Return [X, Y] of the center of cell containing provided text 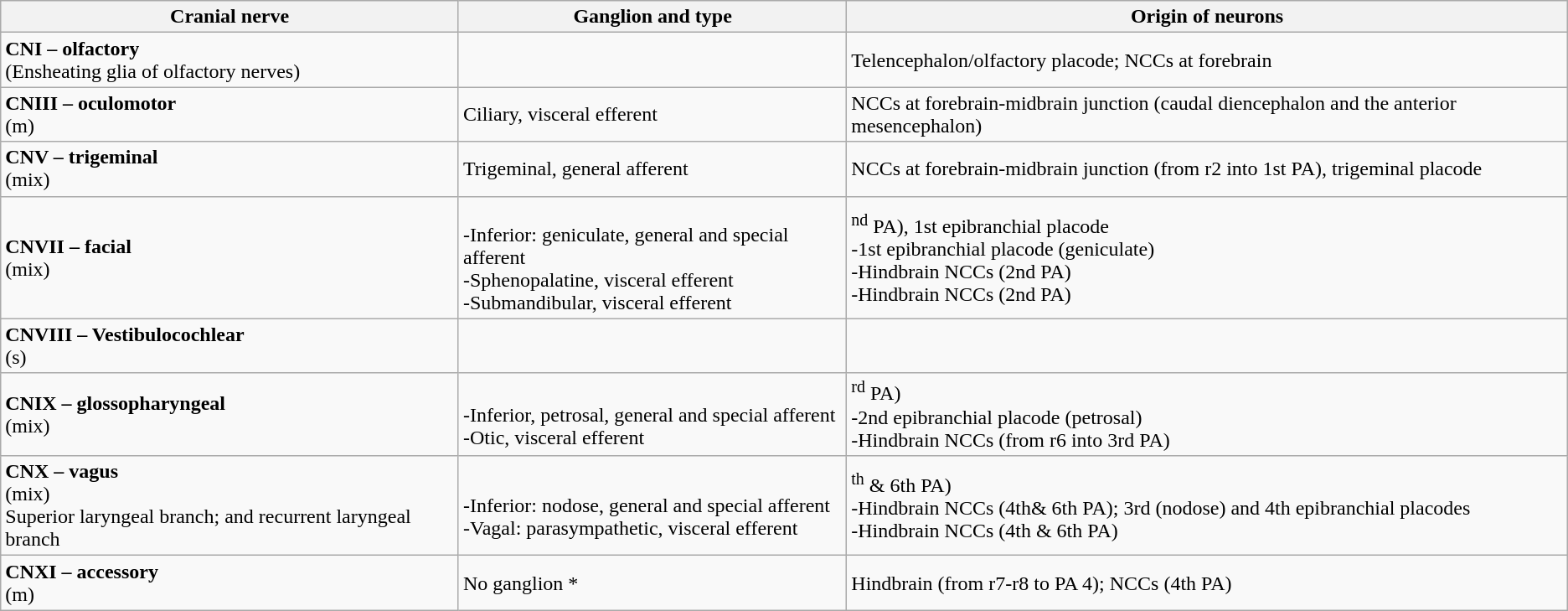
CNIII – oculomotor(m) [230, 114]
Cranial nerve [230, 17]
Telencephalon/olfactory placode; NCCs at forebrain [1207, 60]
CNV – trigeminal(mix) [230, 169]
Origin of neurons [1207, 17]
No ganglion * [652, 583]
CNXI – accessory(m) [230, 583]
CNVIII – Vestibulocochlear(s) [230, 345]
-Inferior: geniculate, general and special afferent-Sphenopalatine, visceral efferent-Submandibular, visceral efferent [652, 257]
CNVII – facial(mix) [230, 257]
CNX – vagus(mix)Superior laryngeal branch; and recurrent laryngeal branch [230, 506]
-Inferior, petrosal, general and special afferent-Otic, visceral efferent [652, 414]
rd PA)-2nd epibranchial placode (petrosal)-Hindbrain NCCs (from r6 into 3rd PA) [1207, 414]
CNI – olfactory(Ensheating glia of olfactory nerves) [230, 60]
Ciliary, visceral efferent [652, 114]
Hindbrain (from r7-r8 to PA 4); NCCs (4th PA) [1207, 583]
NCCs at forebrain-midbrain junction (from r2 into 1st PA), trigeminal placode [1207, 169]
NCCs at forebrain-midbrain junction (caudal diencephalon and the anterior mesencephalon) [1207, 114]
Ganglion and type [652, 17]
-Inferior: nodose, general and special afferent-Vagal: parasympathetic, visceral efferent [652, 506]
th & 6th PA)-Hindbrain NCCs (4th& 6th PA); 3rd (nodose) and 4th epibranchial placodes-Hindbrain NCCs (4th & 6th PA) [1207, 506]
nd PA), 1st epibranchial placode-1st epibranchial placode (geniculate)-Hindbrain NCCs (2nd PA)-Hindbrain NCCs (2nd PA) [1207, 257]
CNIX – glossopharyngeal(mix) [230, 414]
Trigeminal, general afferent [652, 169]
